Determine the (X, Y) coordinate at the center of the cell enclosing the given text.  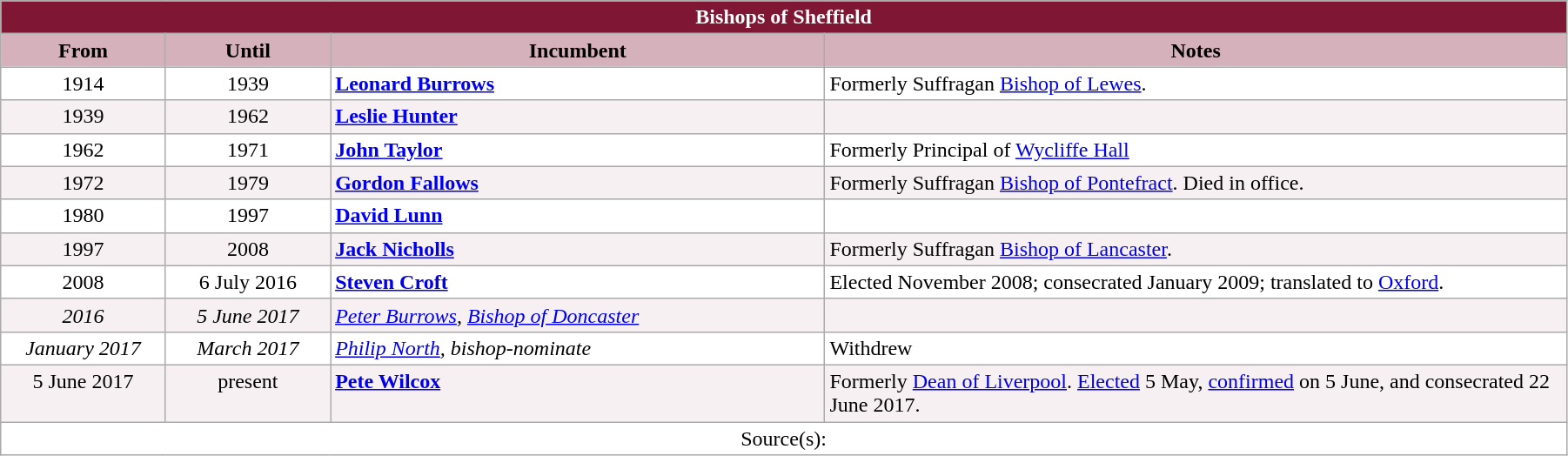
Philip North, bishop-nominate (578, 348)
Jack Nicholls (578, 249)
6 July 2016 (247, 282)
Notes (1196, 50)
Incumbent (578, 50)
Formerly Suffragan Bishop of Pontefract. Died in office. (1196, 183)
Formerly Principal of Wycliffe Hall (1196, 150)
John Taylor (578, 150)
2016 (84, 315)
1980 (84, 216)
Source(s): (784, 438)
Formerly Dean of Liverpool. Elected 5 May, confirmed on 5 June, and consecrated 22 June 2017. (1196, 393)
March 2017 (247, 348)
1979 (247, 183)
Until (247, 50)
Leonard Burrows (578, 84)
Steven Croft (578, 282)
1971 (247, 150)
Gordon Fallows (578, 183)
1972 (84, 183)
Pete Wilcox (578, 393)
present (247, 393)
David Lunn (578, 216)
Formerly Suffragan Bishop of Lewes. (1196, 84)
Elected November 2008; consecrated January 2009; translated to Oxford. (1196, 282)
From (84, 50)
1914 (84, 84)
January 2017 (84, 348)
Leslie Hunter (578, 117)
Bishops of Sheffield (784, 17)
Withdrew (1196, 348)
Peter Burrows, Bishop of Doncaster (578, 315)
Formerly Suffragan Bishop of Lancaster. (1196, 249)
